Find where the given text appears and provide that cell's center as (X, Y) coordinate. 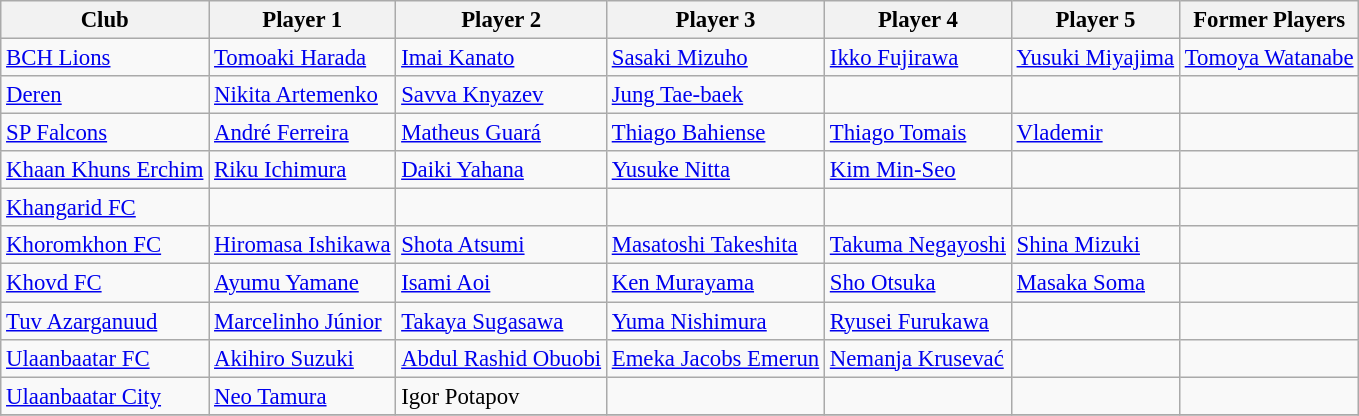
Player 1 (302, 20)
Yusuki Miyajima (1095, 58)
Matheus Guará (502, 133)
Ryusei Furukawa (918, 321)
Tomoaki Harada (302, 58)
Nemanja Krusevać (918, 358)
Savva Knyazev (502, 95)
Daiki Yahana (502, 170)
Abdul Rashid Obuobi (502, 358)
Sho Otsuka (918, 283)
Khoromkhon FC (105, 245)
Tomoya Watanabe (1268, 58)
Sasaki Mizuho (715, 58)
Ayumu Yamane (302, 283)
Nikita Artemenko (302, 95)
Marcelinho Júnior (302, 321)
Shina Mizuki (1095, 245)
Neo Tamura (302, 396)
Isami Aoi (502, 283)
Player 4 (918, 20)
Masatoshi Takeshita (715, 245)
Player 3 (715, 20)
Khovd FC (105, 283)
Takaya Sugasawa (502, 321)
Ulaanbaatar City (105, 396)
Khaan Khuns Erchim (105, 170)
Vlademir (1095, 133)
Jung Tae-baek (715, 95)
SP Falcons (105, 133)
Player 2 (502, 20)
Deren (105, 95)
Ulaanbaatar FC (105, 358)
Khangarid FC (105, 208)
Ken Murayama (715, 283)
Yuma Nishimura (715, 321)
BCH Lions (105, 58)
Igor Potapov (502, 396)
Player 5 (1095, 20)
Kim Min-Seo (918, 170)
André Ferreira (302, 133)
Riku Ichimura (302, 170)
Hiromasa Ishikawa (302, 245)
Akihiro Suzuki (302, 358)
Former Players (1268, 20)
Takuma Negayoshi (918, 245)
Masaka Soma (1095, 283)
Shota Atsumi (502, 245)
Tuv Azarganuud (105, 321)
Emeka Jacobs Emerun (715, 358)
Yusuke Nitta (715, 170)
Ikko Fujirawa (918, 58)
Imai Kanato (502, 58)
Thiago Tomais (918, 133)
Club (105, 20)
Thiago Bahiense (715, 133)
